Find where the given text appears and provide that cell's center as (X, Y) coordinate. 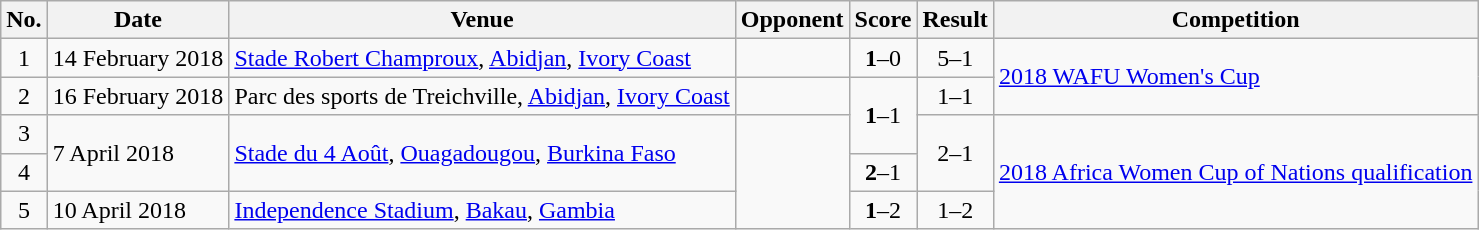
Parc des sports de Treichville, Abidjan, Ivory Coast (482, 96)
14 February 2018 (138, 58)
1–0 (883, 58)
Stade Robert Champroux, Abidjan, Ivory Coast (482, 58)
Venue (482, 20)
3 (24, 134)
Result (955, 20)
Date (138, 20)
2018 Africa Women Cup of Nations qualification (1236, 172)
Independence Stadium, Bakau, Gambia (482, 210)
5 (24, 210)
No. (24, 20)
7 April 2018 (138, 153)
Opponent (792, 20)
4 (24, 172)
Competition (1236, 20)
2018 WAFU Women's Cup (1236, 77)
Stade du 4 Août, Ouagadougou, Burkina Faso (482, 153)
10 April 2018 (138, 210)
16 February 2018 (138, 96)
1 (24, 58)
5–1 (955, 58)
Score (883, 20)
2 (24, 96)
